Return the (x, y) coordinate for the center point of the cell that contains the specified text.  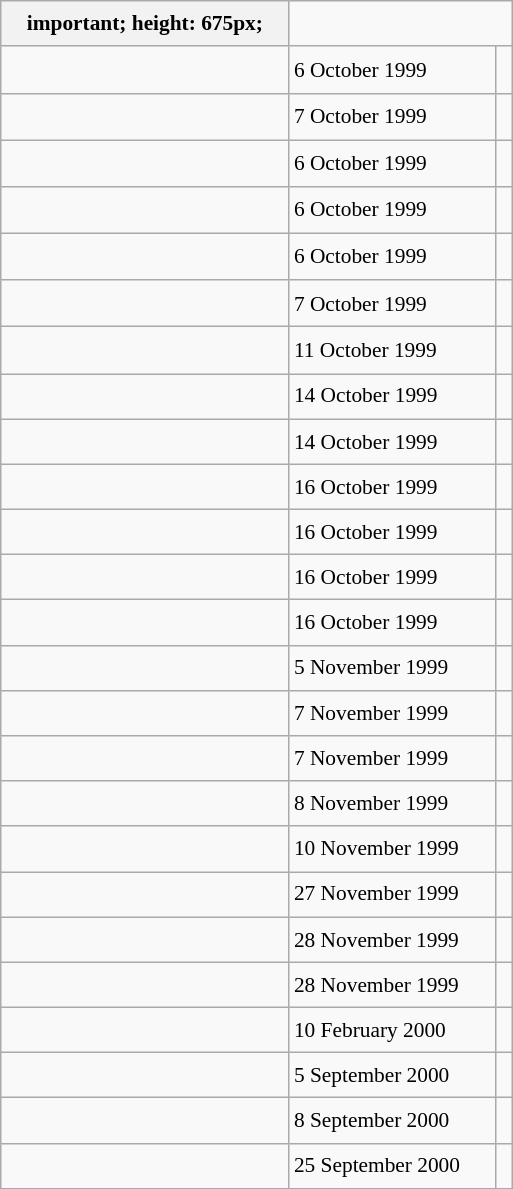
11 October 1999 (392, 350)
27 November 1999 (392, 894)
8 November 1999 (392, 804)
25 September 2000 (392, 1166)
5 November 1999 (392, 668)
important; height: 675px; (145, 24)
10 February 2000 (392, 1030)
5 September 2000 (392, 1076)
10 November 1999 (392, 848)
8 September 2000 (392, 1120)
